Search for the cell housing the specified text and yield its [x, y] center coordinate. 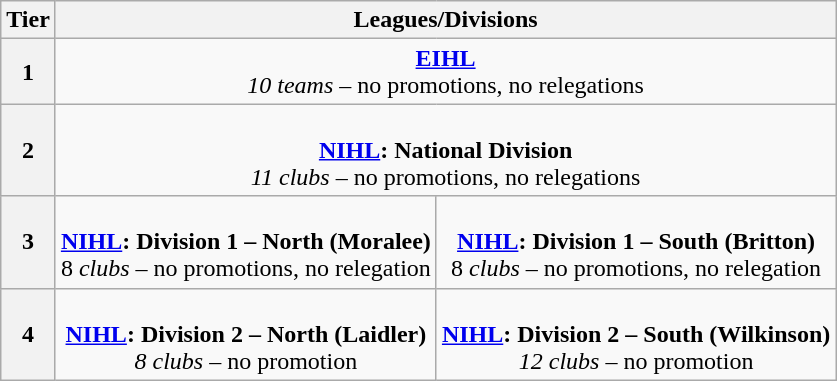
NIHL: Division 1 – South (Britton) 8 clubs – no promotions, no relegation [636, 242]
2 [28, 150]
NIHL: National Division 11 clubs – no promotions, no relegations [445, 150]
Tier [28, 20]
NIHL: Division 2 – North (Laidler) 8 clubs – no promotion [246, 334]
EIHL10 teams – no promotions, no relegations [445, 72]
NIHL: Division 2 – South (Wilkinson) 12 clubs – no promotion [636, 334]
1 [28, 72]
Leagues/Divisions [445, 20]
NIHL: Division 1 – North (Moralee) 8 clubs – no promotions, no relegation [246, 242]
3 [28, 242]
4 [28, 334]
